Detect which cell encompasses the target text, then output its (x, y) center coordinate. 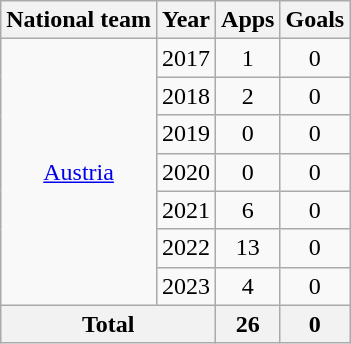
6 (248, 210)
1 (248, 58)
National team (79, 20)
Austria (79, 172)
Total (108, 324)
2018 (186, 96)
2017 (186, 58)
2021 (186, 210)
2020 (186, 172)
4 (248, 286)
Goals (315, 20)
2023 (186, 286)
2022 (186, 248)
13 (248, 248)
2019 (186, 134)
Year (186, 20)
Apps (248, 20)
2 (248, 96)
26 (248, 324)
